Identify which cell holds the provided text, then report its (X, Y) central coordinate. 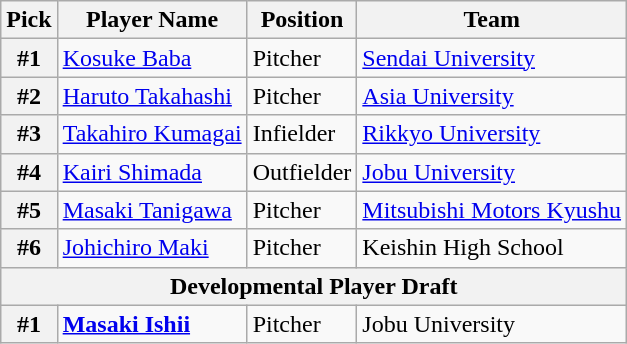
Mitsubishi Motors Kyushu (492, 210)
Infielder (302, 134)
Kairi Shimada (152, 172)
#2 (29, 96)
Position (302, 20)
Johichiro Maki (152, 248)
Player Name (152, 20)
Sendai University (492, 58)
#4 (29, 172)
#6 (29, 248)
Team (492, 20)
Takahiro Kumagai (152, 134)
Masaki Ishii (152, 324)
Rikkyo University (492, 134)
#5 (29, 210)
Developmental Player Draft (314, 286)
Outfielder (302, 172)
Kosuke Baba (152, 58)
Pick (29, 20)
Asia University (492, 96)
#3 (29, 134)
Keishin High School (492, 248)
Haruto Takahashi (152, 96)
Masaki Tanigawa (152, 210)
